Provide the [x, y] coordinate of the cell's center where the given text is located.  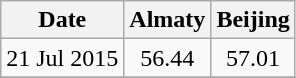
57.01 [253, 58]
Almaty [168, 20]
Beijing [253, 20]
21 Jul 2015 [62, 58]
56.44 [168, 58]
Date [62, 20]
